Locate the cell with the specified text and output its [X, Y] center coordinate. 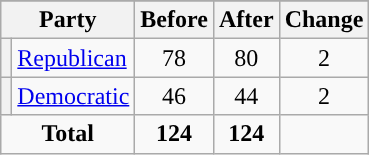
44 [246, 96]
80 [246, 58]
Change [324, 20]
78 [174, 58]
Before [174, 20]
46 [174, 96]
Democratic [74, 96]
Total [68, 134]
After [246, 20]
Party [68, 20]
Republican [74, 58]
